From the cell containing the given text, extract its center point as (x, y) coordinate. 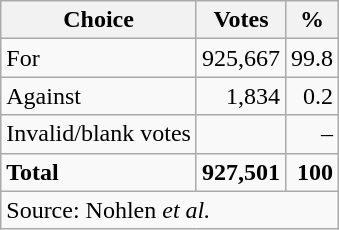
Votes (240, 20)
Against (99, 96)
Source: Nohlen et al. (170, 210)
100 (312, 172)
% (312, 20)
1,834 (240, 96)
99.8 (312, 58)
Invalid/blank votes (99, 134)
927,501 (240, 172)
925,667 (240, 58)
Choice (99, 20)
0.2 (312, 96)
Total (99, 172)
– (312, 134)
For (99, 58)
